Locate the cell with the specified text and output its [X, Y] center coordinate. 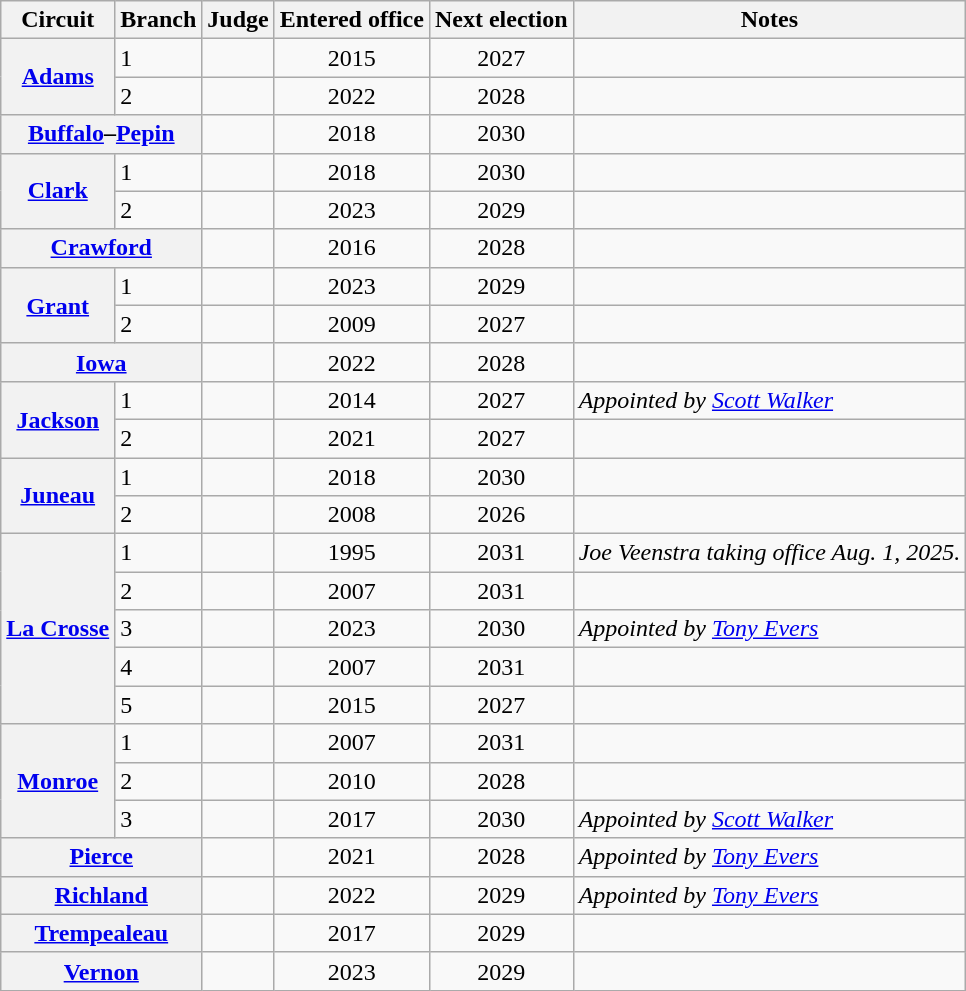
Circuit [58, 20]
Adams [58, 77]
Clark [58, 191]
Judge [238, 20]
La Crosse [58, 629]
Vernon [102, 971]
2010 [352, 781]
Buffalo–Pepin [102, 134]
2026 [501, 515]
Jackson [58, 419]
Grant [58, 305]
1995 [352, 553]
Crawford [102, 248]
Pierce [102, 857]
2016 [352, 248]
Juneau [58, 496]
Next election [501, 20]
2008 [352, 515]
Monroe [58, 781]
4 [158, 667]
2009 [352, 324]
Entered office [352, 20]
Joe Veenstra taking office Aug. 1, 2025. [770, 553]
Trempealeau [102, 933]
Branch [158, 20]
Richland [102, 895]
5 [158, 705]
2014 [352, 400]
Iowa [102, 362]
Notes [770, 20]
